Find where the given text appears and provide that cell's center as [x, y] coordinate. 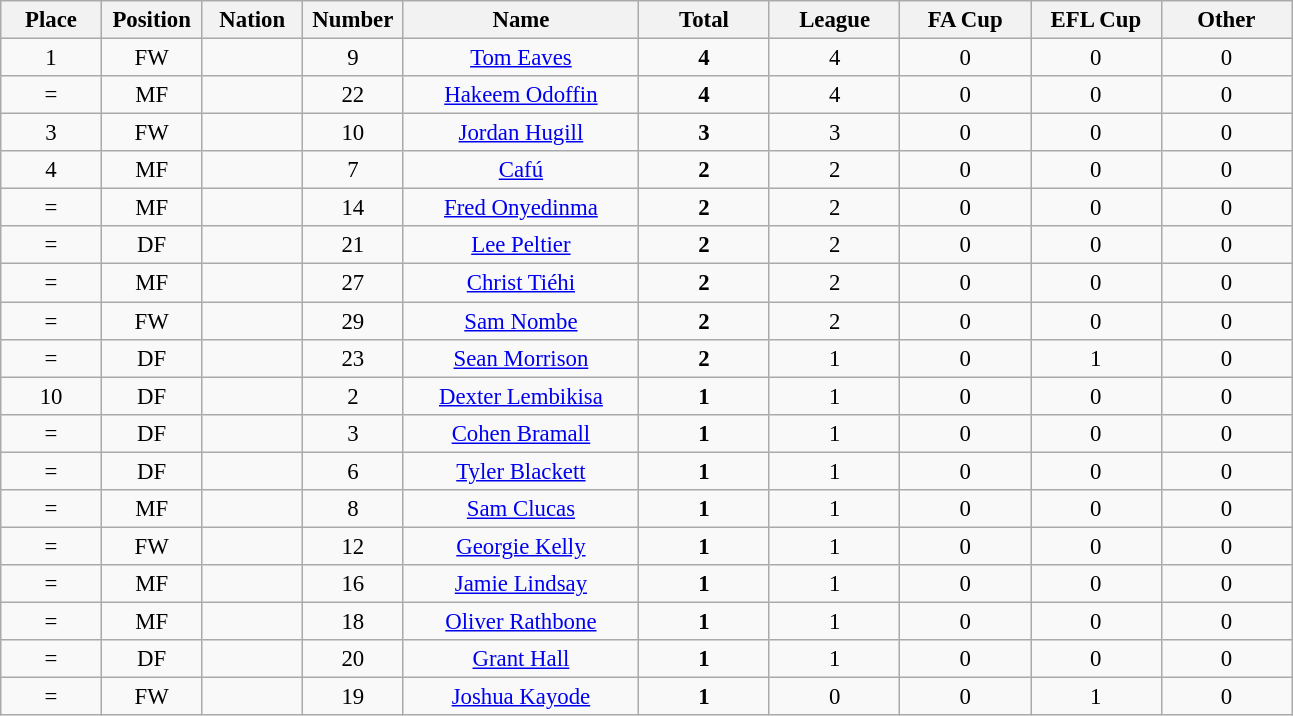
Position [152, 20]
9 [354, 58]
Oliver Rathbone [521, 621]
Name [521, 20]
29 [354, 321]
Georgie Kelly [521, 546]
23 [354, 358]
Place [52, 20]
Tyler Blackett [521, 471]
Jamie Lindsay [521, 584]
16 [354, 584]
EFL Cup [1096, 20]
Lee Peltier [521, 245]
FA Cup [966, 20]
Fred Onyedinma [521, 208]
Hakeem Odoffin [521, 95]
21 [354, 245]
Sam Clucas [521, 509]
6 [354, 471]
Sean Morrison [521, 358]
7 [354, 170]
Grant Hall [521, 659]
22 [354, 95]
12 [354, 546]
Joshua Kayode [521, 697]
20 [354, 659]
Cohen Bramall [521, 433]
Sam Nombe [521, 321]
Total [704, 20]
Other [1226, 20]
19 [354, 697]
27 [354, 283]
Jordan Hugill [521, 133]
18 [354, 621]
League [834, 20]
Nation [252, 20]
Cafú [521, 170]
14 [354, 208]
Number [354, 20]
8 [354, 509]
Tom Eaves [521, 58]
Dexter Lembikisa [521, 396]
Christ Tiéhi [521, 283]
